Return [X, Y] of the center of cell containing provided text 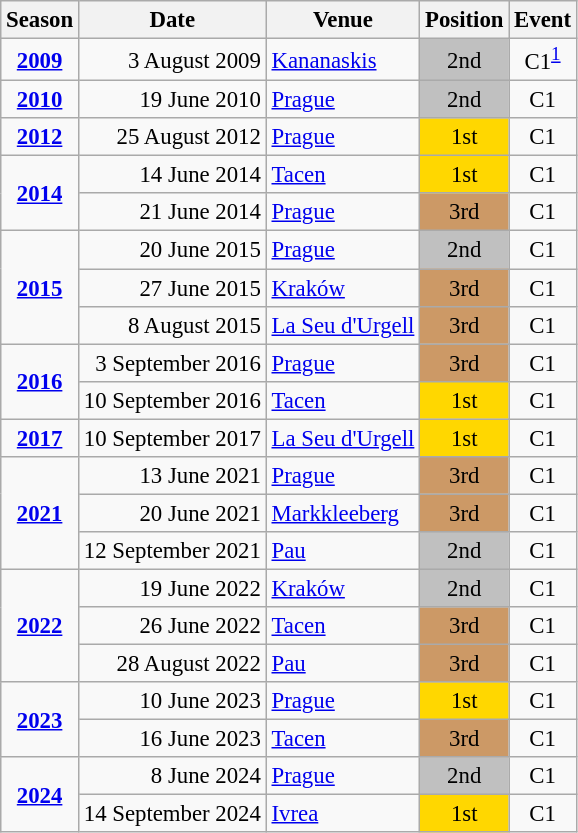
Event [543, 20]
2024 [40, 794]
2015 [40, 288]
14 June 2014 [172, 175]
10 September 2016 [172, 400]
2010 [40, 100]
2017 [40, 438]
2014 [40, 194]
2021 [40, 514]
Date [172, 20]
Kananaskis [342, 60]
21 June 2014 [172, 213]
20 June 2021 [172, 513]
8 August 2015 [172, 325]
14 September 2024 [172, 814]
25 August 2012 [172, 137]
13 June 2021 [172, 476]
16 June 2023 [172, 739]
28 August 2022 [172, 664]
8 June 2024 [172, 776]
2009 [40, 60]
27 June 2015 [172, 288]
20 June 2015 [172, 250]
C11 [543, 60]
10 June 2023 [172, 701]
3 August 2009 [172, 60]
10 September 2017 [172, 438]
12 September 2021 [172, 551]
Season [40, 20]
2012 [40, 137]
Ivrea [342, 814]
Position [464, 20]
19 June 2022 [172, 588]
2016 [40, 382]
26 June 2022 [172, 626]
Venue [342, 20]
3 September 2016 [172, 363]
2023 [40, 720]
Markkleeberg [342, 513]
19 June 2010 [172, 100]
2022 [40, 626]
